For the text-containing cell, return its midpoint in [X, Y] coordinate format. 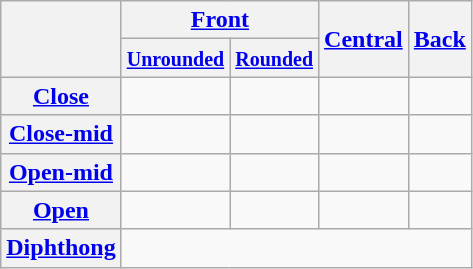
Close-mid [61, 134]
Open [61, 210]
Diphthong [61, 248]
Close [61, 96]
Front [220, 20]
Rounded [274, 58]
Back [440, 39]
Central [364, 39]
Unrounded [175, 58]
Open-mid [61, 172]
